Determine the [x, y] coordinate at the center of the cell enclosing the given text.  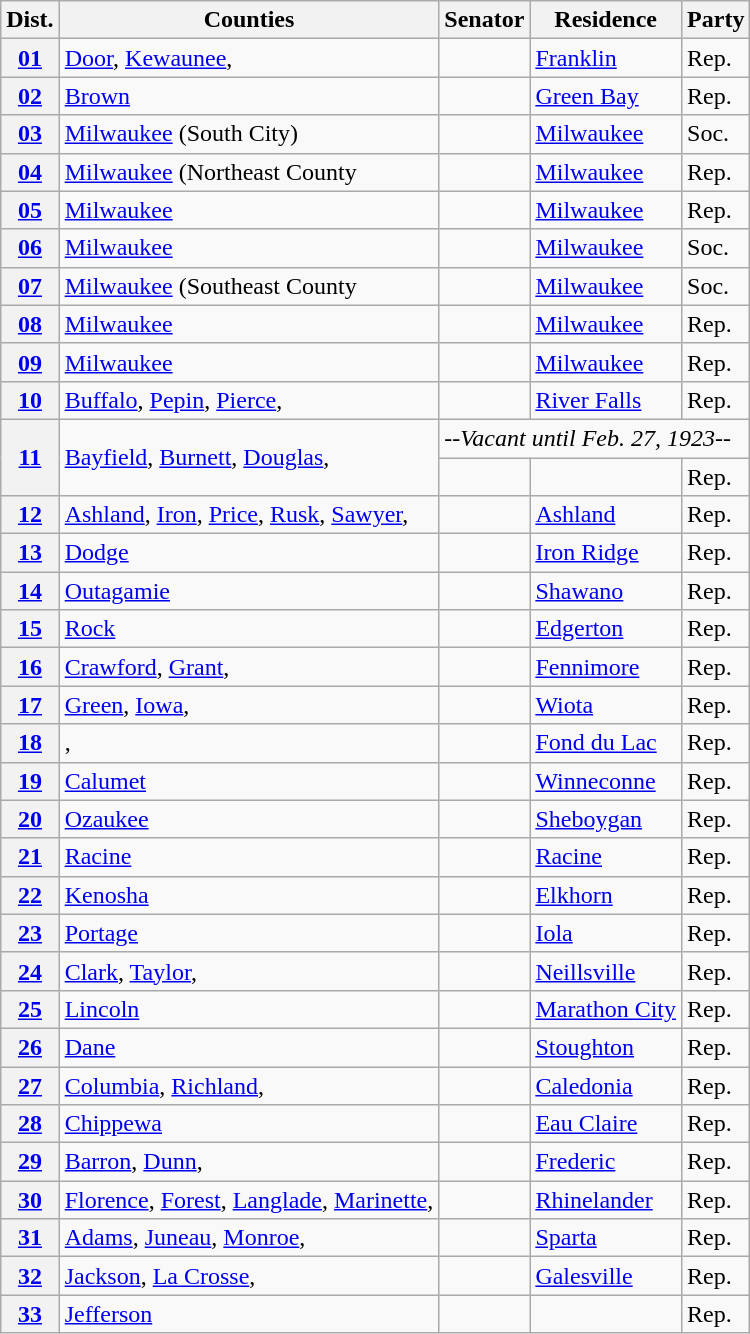
Portage [249, 933]
Crawford, Grant, [249, 667]
21 [30, 857]
Milwaukee (Southeast County [249, 286]
Fond du Lac [606, 743]
16 [30, 667]
27 [30, 1085]
Florence, Forest, Langlade, Marinette, [249, 1200]
Dodge [249, 553]
Dist. [30, 20]
14 [30, 591]
, [249, 743]
Counties [249, 20]
Shawano [606, 591]
Ashland, Iron, Price, Rusk, Sawyer, [249, 515]
Outagamie [249, 591]
Senator [484, 20]
31 [30, 1238]
25 [30, 1009]
Sparta [606, 1238]
26 [30, 1047]
Frederic [606, 1162]
Ozaukee [249, 819]
Galesville [606, 1276]
29 [30, 1162]
Dane [249, 1047]
Green, Iowa, [249, 705]
Elkhorn [606, 895]
River Falls [606, 400]
Adams, Juneau, Monroe, [249, 1238]
23 [30, 933]
Chippewa [249, 1124]
Winneconne [606, 781]
05 [30, 210]
10 [30, 400]
Marathon City [606, 1009]
Rock [249, 629]
32 [30, 1276]
17 [30, 705]
Franklin [606, 58]
Calumet [249, 781]
15 [30, 629]
06 [30, 248]
20 [30, 819]
19 [30, 781]
11 [30, 457]
Columbia, Richland, [249, 1085]
18 [30, 743]
Rhinelander [606, 1200]
Door, Kewaunee, [249, 58]
Jackson, La Crosse, [249, 1276]
Eau Claire [606, 1124]
Milwaukee (Northeast County [249, 172]
Lincoln [249, 1009]
30 [30, 1200]
13 [30, 553]
Milwaukee (South City) [249, 134]
Ashland [606, 515]
07 [30, 286]
01 [30, 58]
08 [30, 324]
Iola [606, 933]
02 [30, 96]
22 [30, 895]
Jefferson [249, 1314]
28 [30, 1124]
Edgerton [606, 629]
04 [30, 172]
03 [30, 134]
Wiota [606, 705]
09 [30, 362]
Clark, Taylor, [249, 971]
Sheboygan [606, 819]
Stoughton [606, 1047]
Barron, Dunn, [249, 1162]
Neillsville [606, 971]
Brown [249, 96]
24 [30, 971]
33 [30, 1314]
Kenosha [249, 895]
--Vacant until Feb. 27, 1923-- [594, 438]
Caledonia [606, 1085]
Party [716, 20]
Green Bay [606, 96]
12 [30, 515]
Residence [606, 20]
Iron Ridge [606, 553]
Buffalo, Pepin, Pierce, [249, 400]
Fennimore [606, 667]
Bayfield, Burnett, Douglas, [249, 457]
